Pinpoint the cell where the given text exists, returning its [x, y] midpoint coordinate. 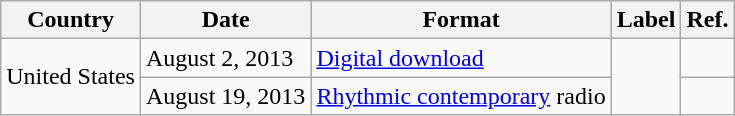
Ref. [708, 20]
August 2, 2013 [225, 58]
Digital download [461, 58]
August 19, 2013 [225, 96]
United States [71, 77]
Date [225, 20]
Rhythmic contemporary radio [461, 96]
Country [71, 20]
Format [461, 20]
Label [646, 20]
